Return the [X, Y] coordinate for the center point of the cell that contains the specified text.  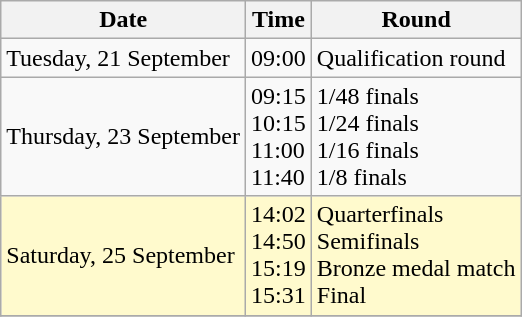
Date [124, 20]
Tuesday, 21 September [124, 58]
1/48 finals 1/24 finals 1/16 finals 1/8 finals [416, 136]
09:00 [279, 58]
14:02 14:50 15:19 15:31 [279, 256]
Qualification round [416, 58]
Thursday, 23 September [124, 136]
Quarterfinals Semifinals Bronze medal match Final [416, 256]
Round [416, 20]
Time [279, 20]
09:15 10:15 11:00 11:40 [279, 136]
Saturday, 25 September [124, 256]
